Pinpoint the cell where the given text exists, returning its [x, y] midpoint coordinate. 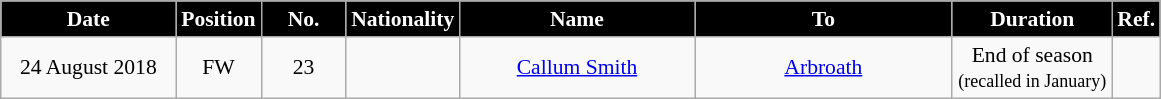
No. [304, 19]
To [824, 19]
Callum Smith [576, 68]
Duration [1032, 19]
23 [304, 68]
Date [88, 19]
Arbroath [824, 68]
24 August 2018 [88, 68]
Name [576, 19]
Nationality [402, 19]
End of season(recalled in January) [1032, 68]
Ref. [1136, 19]
Position [218, 19]
FW [218, 68]
